Identify which cell holds the provided text, then report its [x, y] central coordinate. 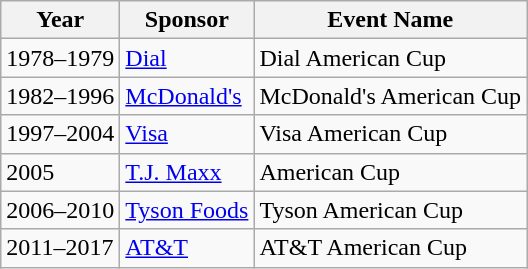
Visa American Cup [390, 134]
2005 [60, 172]
2011–2017 [60, 248]
McDonald's [187, 96]
Year [60, 20]
1982–1996 [60, 96]
McDonald's American Cup [390, 96]
T.J. Maxx [187, 172]
AT&T American Cup [390, 248]
Dial [187, 58]
American Cup [390, 172]
Sponsor [187, 20]
AT&T [187, 248]
2006–2010 [60, 210]
Tyson Foods [187, 210]
Visa [187, 134]
1997–2004 [60, 134]
Event Name [390, 20]
1978–1979 [60, 58]
Dial American Cup [390, 58]
Tyson American Cup [390, 210]
